Extract the [X, Y] coordinate from the center of the cell holding the provided text.  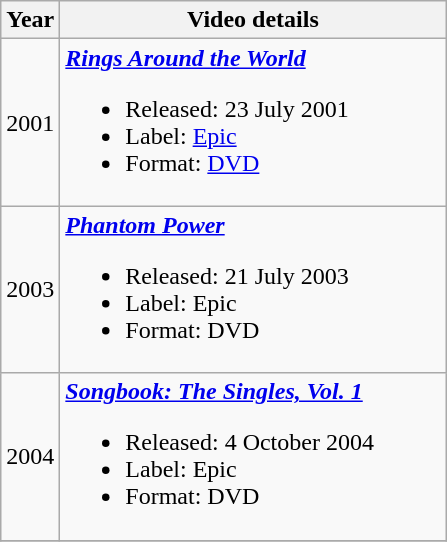
Video details [253, 20]
Rings Around the WorldReleased: 23 July 2001Label: EpicFormat: DVD [253, 122]
Year [30, 20]
Songbook: The Singles, Vol. 1Released: 4 October 2004Label: EpicFormat: DVD [253, 456]
2003 [30, 290]
Phantom PowerReleased: 21 July 2003Label: EpicFormat: DVD [253, 290]
2004 [30, 456]
2001 [30, 122]
